Find where the given text appears and provide that cell's center as [X, Y] coordinate. 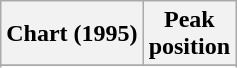
Peakposition [189, 34]
Chart (1995) [72, 34]
